From the cell containing the given text, extract its center point as (X, Y) coordinate. 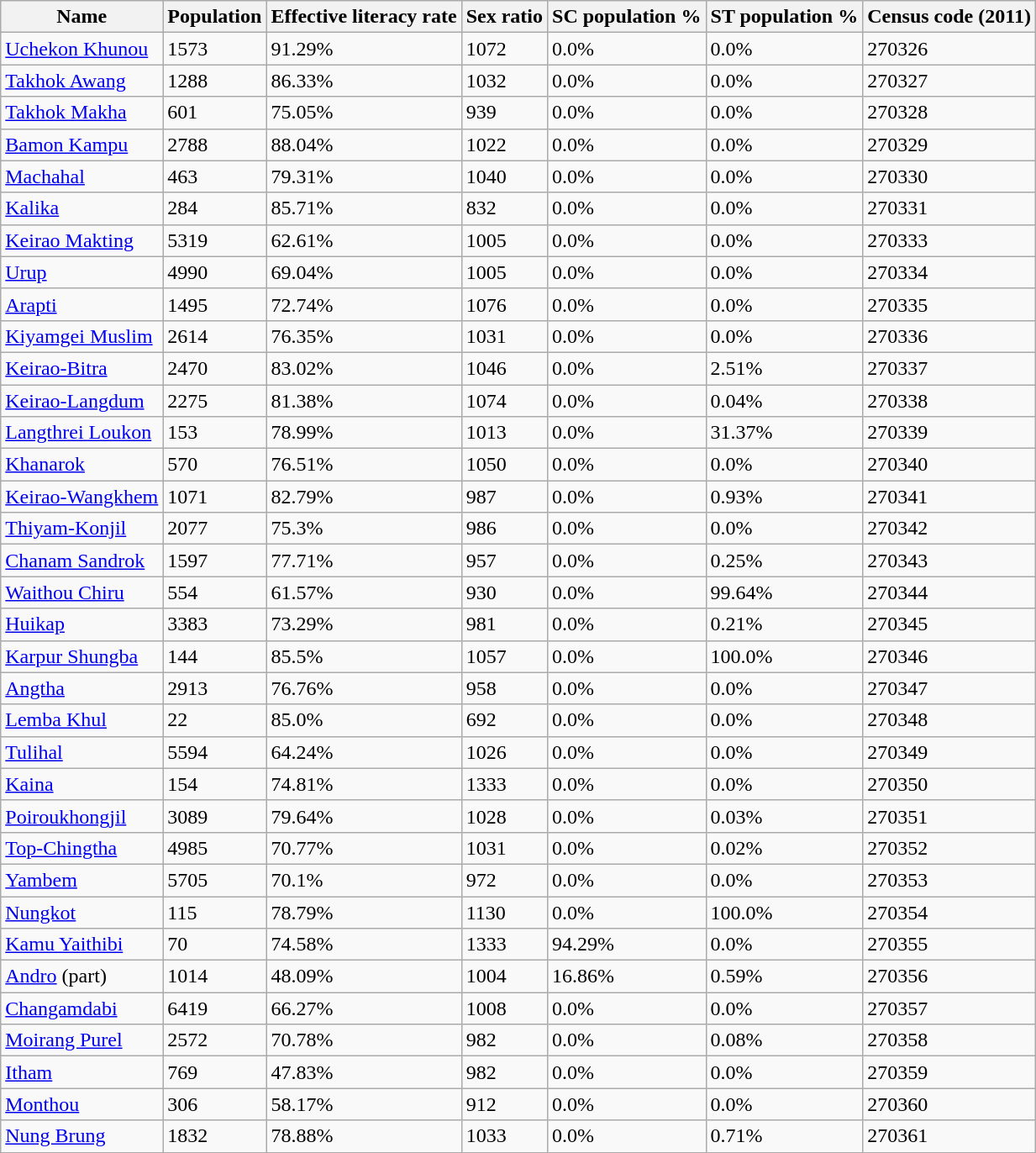
270333 (949, 240)
4990 (215, 272)
0.59% (785, 977)
1014 (215, 977)
981 (504, 624)
70.77% (364, 848)
Census code (2011) (949, 17)
Lemba Khul (82, 720)
Moirang Purel (82, 1040)
0.08% (785, 1040)
86.33% (364, 81)
Langthrei Loukon (82, 433)
76.51% (364, 465)
48.09% (364, 977)
270338 (949, 401)
Keirao-Wangkhem (82, 497)
72.74% (364, 304)
70.1% (364, 880)
5705 (215, 880)
912 (504, 1104)
Andro (part) (82, 977)
99.64% (785, 592)
Takhok Awang (82, 81)
6419 (215, 1008)
2913 (215, 688)
0.03% (785, 816)
75.05% (364, 113)
270331 (949, 208)
Urup (82, 272)
144 (215, 656)
1008 (504, 1008)
Kamu Yaithibi (82, 945)
Keirao-Langdum (82, 401)
66.27% (364, 1008)
1013 (504, 433)
Monthou (82, 1104)
1050 (504, 465)
85.0% (364, 720)
270335 (949, 304)
70 (215, 945)
22 (215, 720)
1046 (504, 368)
270343 (949, 561)
Angtha (82, 688)
74.58% (364, 945)
77.71% (364, 561)
270344 (949, 592)
1071 (215, 497)
2614 (215, 336)
Tulihal (82, 752)
832 (504, 208)
0.25% (785, 561)
972 (504, 880)
78.99% (364, 433)
69.04% (364, 272)
0.04% (785, 401)
94.29% (627, 945)
284 (215, 208)
64.24% (364, 752)
270360 (949, 1104)
73.29% (364, 624)
270339 (949, 433)
Huikap (82, 624)
83.02% (364, 368)
Effective literacy rate (364, 17)
4985 (215, 848)
Waithou Chiru (82, 592)
5319 (215, 240)
Kalika (82, 208)
79.64% (364, 816)
Khanarok (82, 465)
270361 (949, 1136)
Nungkot (82, 912)
1022 (504, 145)
270329 (949, 145)
601 (215, 113)
270359 (949, 1072)
1573 (215, 49)
1074 (504, 401)
3089 (215, 816)
Chanam Sandrok (82, 561)
270346 (949, 656)
47.83% (364, 1072)
62.61% (364, 240)
930 (504, 592)
88.04% (364, 145)
0.71% (785, 1136)
Yambem (82, 880)
Nung Brung (82, 1136)
270358 (949, 1040)
Itham (82, 1072)
270356 (949, 977)
81.38% (364, 401)
1032 (504, 81)
Population (215, 17)
5594 (215, 752)
986 (504, 529)
270350 (949, 784)
3383 (215, 624)
74.81% (364, 784)
692 (504, 720)
91.29% (364, 49)
570 (215, 465)
Name (82, 17)
Bamon Kampu (82, 145)
270341 (949, 497)
Karpur Shungba (82, 656)
270354 (949, 912)
769 (215, 1072)
Arapti (82, 304)
2788 (215, 145)
958 (504, 688)
463 (215, 176)
270330 (949, 176)
2470 (215, 368)
1040 (504, 176)
79.31% (364, 176)
0.93% (785, 497)
1057 (504, 656)
270348 (949, 720)
75.3% (364, 529)
82.79% (364, 497)
Sex ratio (504, 17)
31.37% (785, 433)
270355 (949, 945)
0.02% (785, 848)
1004 (504, 977)
270357 (949, 1008)
1076 (504, 304)
270327 (949, 81)
Changamdabi (82, 1008)
2275 (215, 401)
Uchekon Khunou (82, 49)
554 (215, 592)
1130 (504, 912)
957 (504, 561)
1597 (215, 561)
16.86% (627, 977)
939 (504, 113)
270328 (949, 113)
ST population % (785, 17)
2077 (215, 529)
306 (215, 1104)
115 (215, 912)
85.71% (364, 208)
Kiyamgei Muslim (82, 336)
Top-Chingtha (82, 848)
Thiyam-Konjil (82, 529)
270337 (949, 368)
0.21% (785, 624)
61.57% (364, 592)
85.5% (364, 656)
2572 (215, 1040)
Poiroukhongjil (82, 816)
58.17% (364, 1104)
1832 (215, 1136)
270334 (949, 272)
270326 (949, 49)
270347 (949, 688)
270351 (949, 816)
1028 (504, 816)
76.76% (364, 688)
270352 (949, 848)
78.79% (364, 912)
270342 (949, 529)
1495 (215, 304)
270336 (949, 336)
270353 (949, 880)
2.51% (785, 368)
Takhok Makha (82, 113)
Keirao-Bitra (82, 368)
1026 (504, 752)
153 (215, 433)
70.78% (364, 1040)
270349 (949, 752)
Kaina (82, 784)
SC population % (627, 17)
1288 (215, 81)
270345 (949, 624)
1033 (504, 1136)
Machahal (82, 176)
76.35% (364, 336)
Keirao Makting (82, 240)
78.88% (364, 1136)
154 (215, 784)
270340 (949, 465)
987 (504, 497)
1072 (504, 49)
